For the text-containing cell, return its midpoint in (X, Y) coordinate format. 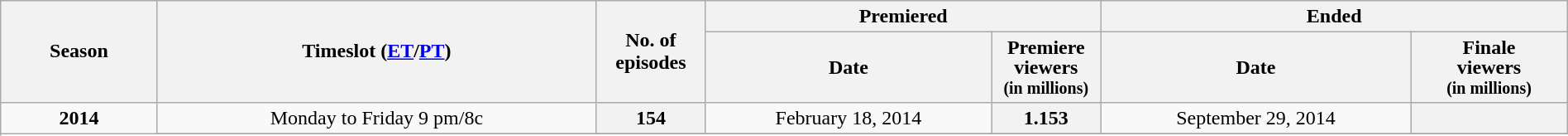
Timeslot (ET/PT) (376, 51)
Premiered (903, 17)
Monday to Friday 9 pm/8c (376, 118)
February 18, 2014 (849, 118)
Season (79, 51)
Ended (1334, 17)
No. ofepisodes (652, 51)
Finaleviewers(in millions) (1489, 68)
2014 (79, 118)
Premiereviewers(in millions) (1045, 68)
1.153 (1045, 118)
September 29, 2014 (1255, 118)
154 (652, 118)
